For the text-containing cell, return its midpoint in (X, Y) coordinate format. 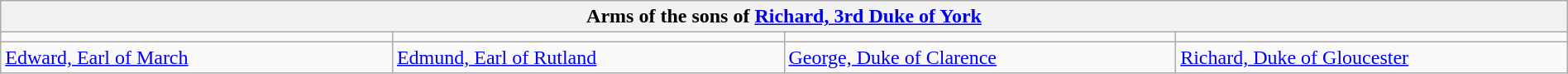
Edmund, Earl of Rutland (588, 57)
Edward, Earl of March (197, 57)
George, Duke of Clarence (980, 57)
Richard, Duke of Gloucester (1372, 57)
Arms of the sons of Richard, 3rd Duke of York (784, 17)
